Find where the given text appears and provide that cell's center as [x, y] coordinate. 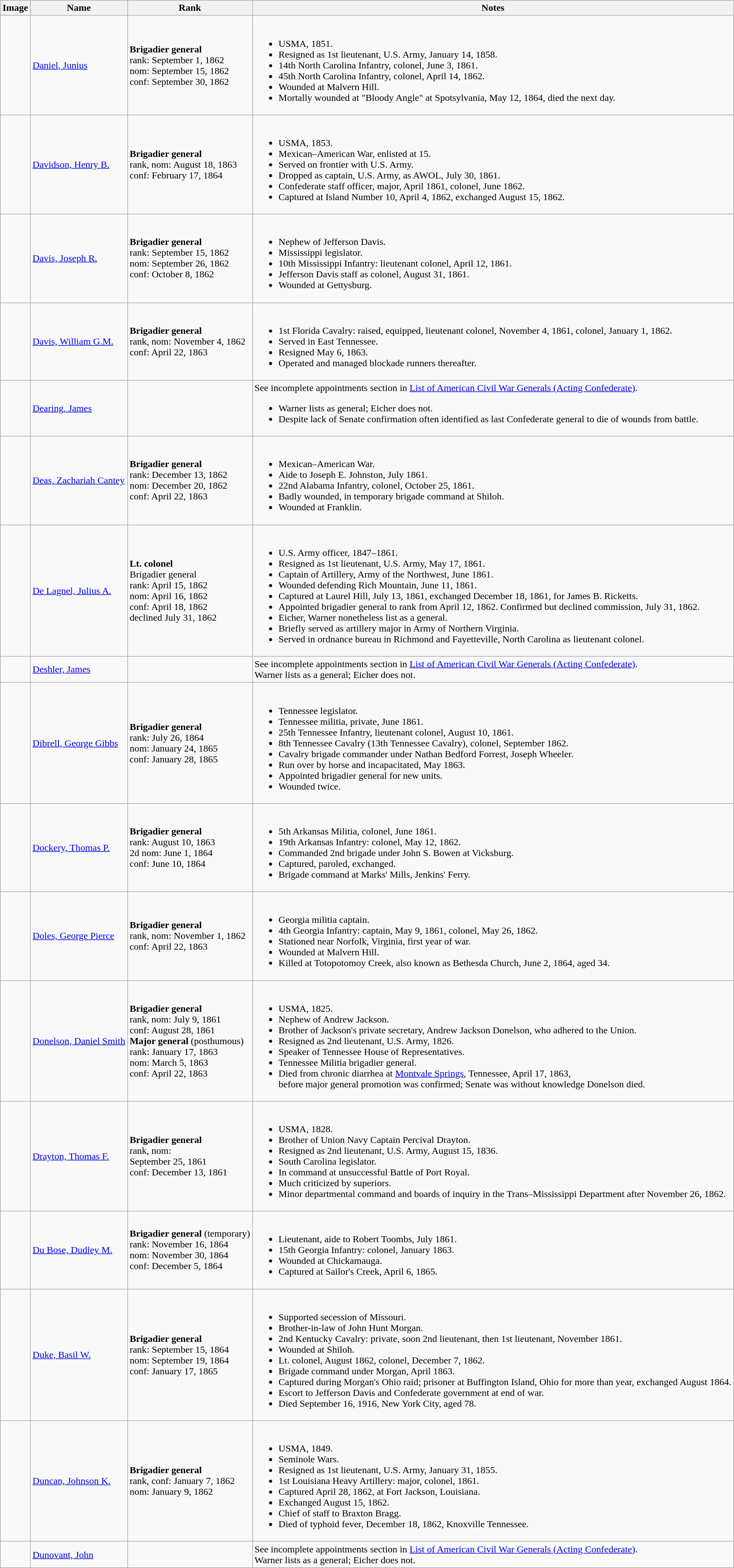
Dockery, Thomas P. [79, 848]
Brigadier generalrank, nom:September 25, 1861conf: December 13, 1861 [190, 1157]
Dearing, James [79, 408]
Drayton, Thomas F. [79, 1157]
Notes [493, 8]
Brigadier generalrank, conf: January 7, 1862nom: January 9, 1862 [190, 1481]
Brigadier generalrank, nom: November 4, 1862conf: April 22, 1863 [190, 341]
Dunovant, John [79, 1554]
Davidson, Henry B. [79, 164]
Deshler, James [79, 669]
Lt. colonelBrigadier generalrank: April 15, 1862nom: April 16, 1862conf: April 18, 1862declined July 31, 1862 [190, 591]
Du Bose, Dudley M. [79, 1250]
Image [15, 8]
Dibrell, George Gibbs [79, 743]
Brigadier general (temporary)rank: November 16, 1864nom: November 30, 1864conf: December 5, 1864 [190, 1250]
Brigadier generalrank, nom: August 18, 1863conf: February 17, 1864 [190, 164]
Duncan, Johnson K. [79, 1481]
Duke, Basil W. [79, 1355]
Name [79, 8]
Brigadier generalrank: August 10, 18632d nom: June 1, 1864conf: June 10, 1864 [190, 848]
Brigadier generalrank: September 1, 1862nom: September 15, 1862conf: September 30, 1862 [190, 65]
Davis, Joseph R. [79, 259]
Brigadier generalrank: September 15, 1864nom: September 19, 1864conf: January 17, 1865 [190, 1355]
Daniel, Junius [79, 65]
Brigadier generalrank, nom: July 9, 1861conf: August 28, 1861Major general (posthumous)rank: January 17, 1863nom: March 5, 1863conf: April 22, 1863 [190, 1041]
Davis, William G.M. [79, 341]
Brigadier generalrank, nom: November 1, 1862conf: April 22, 1863 [190, 936]
Deas, Zachariah Cantey [79, 480]
Brigadier generalrank: September 15, 1862nom: September 26, 1862conf: October 8, 1862 [190, 259]
De Lagnel, Julius A. [79, 591]
Doles, George Pierce [79, 936]
Brigadier generalrank: December 13, 1862nom: December 20, 1862conf: April 22, 1863 [190, 480]
Brigadier generalrank: July 26, 1864nom: January 24, 1865conf: January 28, 1865 [190, 743]
Donelson, Daniel Smith [79, 1041]
Rank [190, 8]
